For the text-containing cell, return its midpoint in [X, Y] coordinate format. 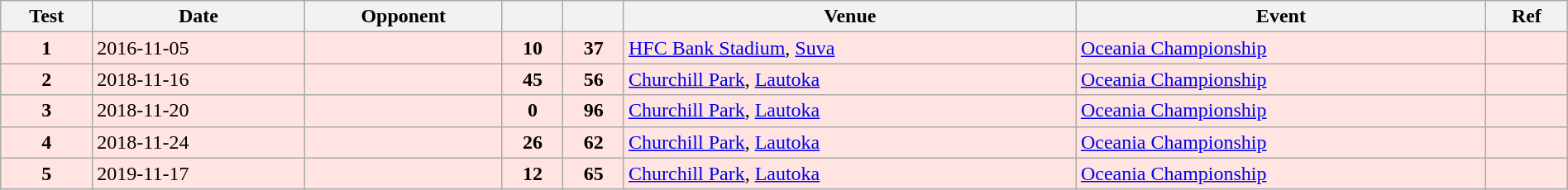
3 [46, 111]
Event [1280, 17]
10 [533, 48]
2018-11-20 [198, 111]
Venue [850, 17]
2018-11-16 [198, 79]
56 [594, 79]
96 [594, 111]
Date [198, 17]
Ref [1527, 17]
62 [594, 142]
65 [594, 173]
2 [46, 79]
2019-11-17 [198, 173]
26 [533, 142]
0 [533, 111]
45 [533, 79]
Test [46, 17]
2016-11-05 [198, 48]
37 [594, 48]
1 [46, 48]
5 [46, 173]
12 [533, 173]
4 [46, 142]
HFC Bank Stadium, Suva [850, 48]
2018-11-24 [198, 142]
Opponent [404, 17]
